Find where the given text appears and provide that cell's center as (x, y) coordinate. 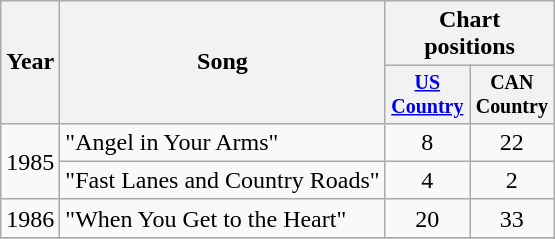
4 (427, 180)
Year (30, 62)
CAN Country (512, 94)
"Fast Lanes and Country Roads" (222, 180)
2 (512, 180)
Song (222, 62)
"When You Get to the Heart" (222, 218)
"Angel in Your Arms" (222, 142)
US Country (427, 94)
1985 (30, 161)
Chart positions (470, 34)
33 (512, 218)
8 (427, 142)
20 (427, 218)
22 (512, 142)
1986 (30, 218)
